From the cell containing the given text, extract its center point as (X, Y) coordinate. 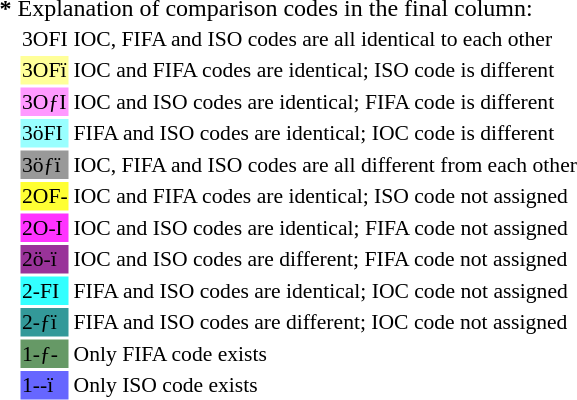
1-ƒ- (44, 354)
1--ï (44, 385)
2O-I (44, 228)
3öƒï (44, 164)
2OF- (44, 196)
3OFI (44, 38)
3öFI (44, 133)
3OFï (44, 70)
2-ƒï (44, 322)
3OƒI (44, 102)
2ö-ï (44, 259)
2-FI (44, 290)
